Determine the [x, y] coordinate at the center of the cell enclosing the given text.  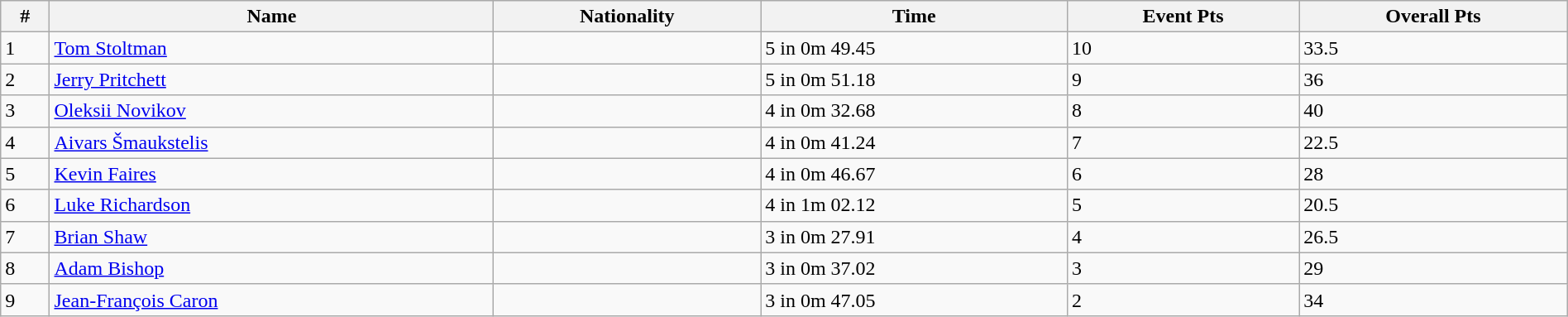
34 [1434, 300]
Brian Shaw [271, 237]
20.5 [1434, 205]
Jean-François Caron [271, 300]
Overall Pts [1434, 17]
3 in 0m 47.05 [915, 300]
5 in 0m 51.18 [915, 79]
33.5 [1434, 48]
Nationality [627, 17]
28 [1434, 174]
Event Pts [1183, 17]
40 [1434, 111]
1 [25, 48]
Adam Bishop [271, 268]
# [25, 17]
Aivars Šmaukstelis [271, 142]
3 in 0m 37.02 [915, 268]
4 in 0m 41.24 [915, 142]
5 in 0m 49.45 [915, 48]
36 [1434, 79]
Name [271, 17]
Oleksii Novikov [271, 111]
Kevin Faires [271, 174]
3 in 0m 27.91 [915, 237]
29 [1434, 268]
22.5 [1434, 142]
Jerry Pritchett [271, 79]
26.5 [1434, 237]
10 [1183, 48]
4 in 0m 46.67 [915, 174]
Tom Stoltman [271, 48]
Luke Richardson [271, 205]
4 in 0m 32.68 [915, 111]
4 in 1m 02.12 [915, 205]
Time [915, 17]
